Return [x, y] of the center of cell containing provided text 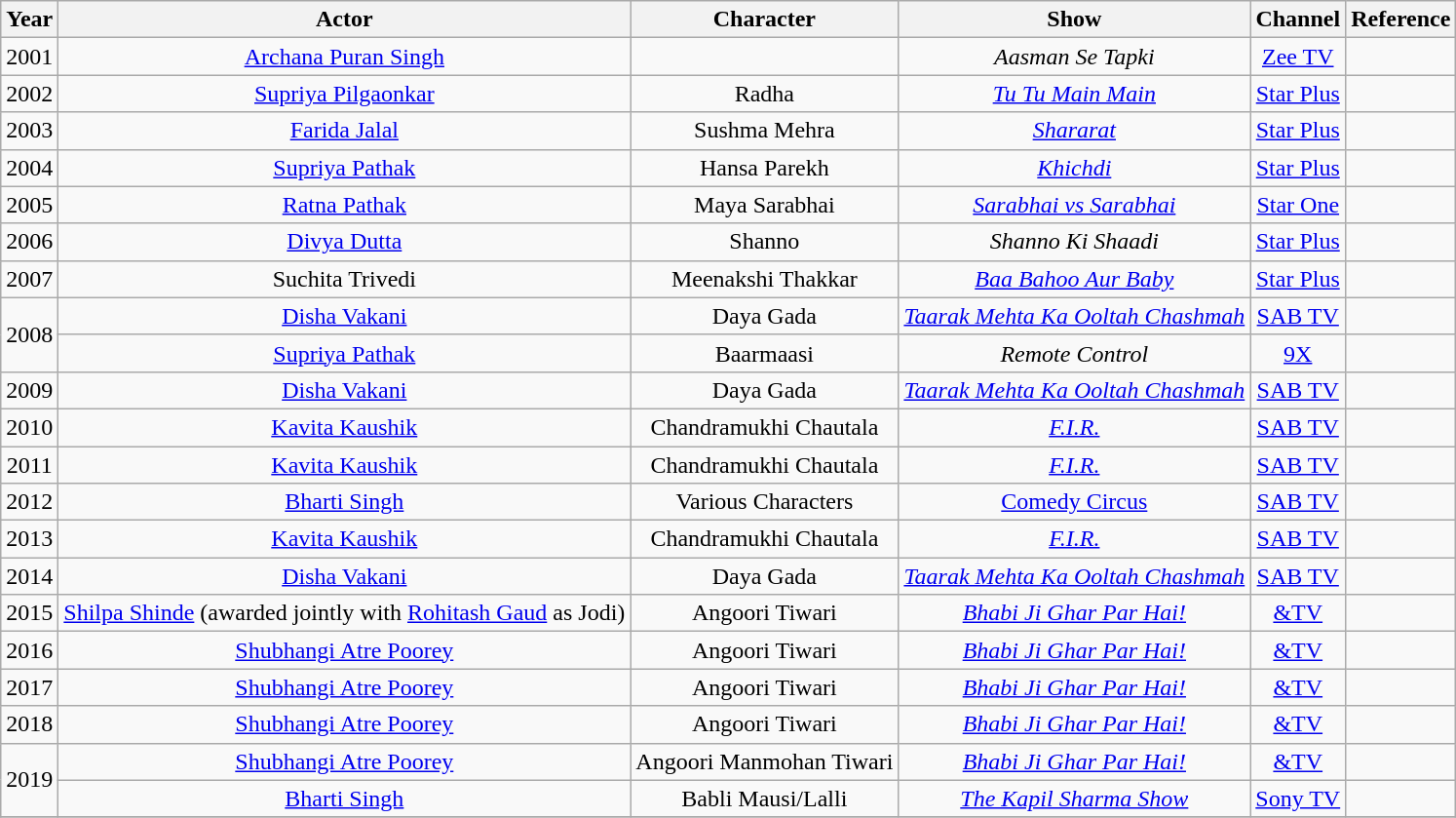
The Kapil Sharma Show [1074, 799]
Shanno [764, 242]
2004 [29, 168]
2016 [29, 650]
2010 [29, 427]
2007 [29, 279]
Babli Mausi/Lalli [764, 799]
Remote Control [1074, 353]
Year [29, 19]
Actor [345, 19]
Channel [1298, 19]
Star One [1298, 205]
Hansa Parekh [764, 168]
Angoori Manmohan Tiwari [764, 761]
2006 [29, 242]
Maya Sarabhai [764, 205]
2002 [29, 94]
Archana Puran Singh [345, 57]
2009 [29, 390]
2001 [29, 57]
Khichdi [1074, 168]
Radha [764, 94]
Comedy Circus [1074, 502]
2011 [29, 465]
2012 [29, 502]
2005 [29, 205]
Aasman Se Tapki [1074, 57]
Ratna Pathak [345, 205]
Tu Tu Main Main [1074, 94]
Baarmaasi [764, 353]
9X [1298, 353]
2017 [29, 687]
Sony TV [1298, 799]
2015 [29, 613]
2018 [29, 724]
Various Characters [764, 502]
Shararat [1074, 131]
Reference [1401, 19]
Character [764, 19]
Meenakshi Thakkar [764, 279]
Farida Jalal [345, 131]
Sushma Mehra [764, 131]
Zee TV [1298, 57]
Supriya Pilgaonkar [345, 94]
2014 [29, 576]
Divya Dutta [345, 242]
Baa Bahoo Aur Baby [1074, 279]
2019 [29, 780]
Sarabhai vs Sarabhai [1074, 205]
Shilpa Shinde (awarded jointly with Rohitash Gaud as Jodi) [345, 613]
Shanno Ki Shaadi [1074, 242]
2008 [29, 334]
2013 [29, 539]
Show [1074, 19]
Suchita Trivedi [345, 279]
2003 [29, 131]
